From the cell containing the given text, extract its center point as (x, y) coordinate. 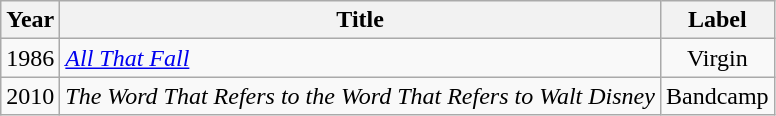
1986 (30, 58)
Bandcamp (717, 96)
Title (360, 20)
The Word That Refers to the Word That Refers to Walt Disney (360, 96)
Virgin (717, 58)
Year (30, 20)
Label (717, 20)
All That Fall (360, 58)
2010 (30, 96)
